Output the [x, y] coordinate of the center of the cell containing the given text.  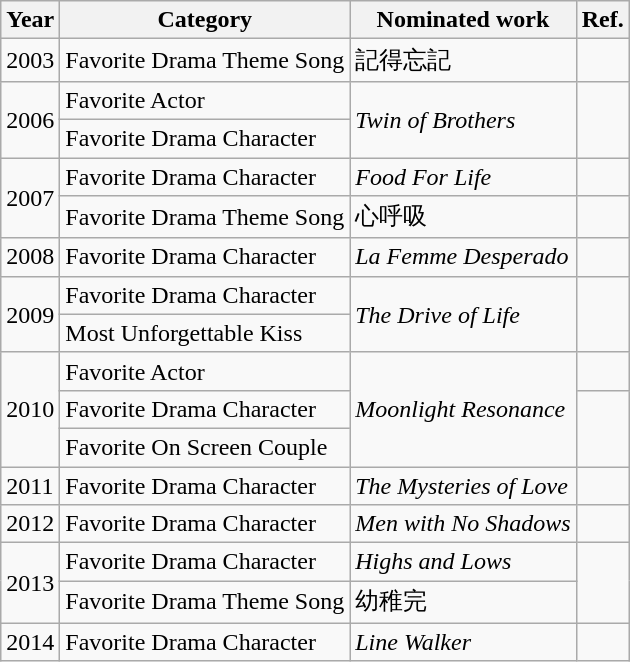
2009 [30, 314]
2012 [30, 524]
The Drive of Life [463, 314]
Food For Life [463, 177]
2011 [30, 485]
Favorite On Screen Couple [205, 447]
Line Walker [463, 642]
Ref. [602, 20]
Moonlight Resonance [463, 409]
2008 [30, 257]
Twin of Brothers [463, 119]
記得忘記 [463, 60]
2007 [30, 198]
Nominated work [463, 20]
心呼吸 [463, 218]
The Mysteries of Love [463, 485]
2006 [30, 119]
Category [205, 20]
Year [30, 20]
2003 [30, 60]
Most Unforgettable Kiss [205, 333]
2013 [30, 584]
2014 [30, 642]
Men with No Shadows [463, 524]
La Femme Desperado [463, 257]
2010 [30, 409]
Highs and Lows [463, 562]
幼稚完 [463, 602]
